From the cell containing the given text, extract its center point as [x, y] coordinate. 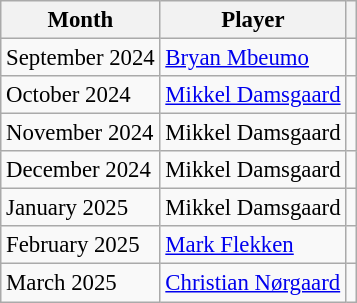
November 2024 [80, 133]
October 2024 [80, 95]
Mark Flekken [253, 245]
Player [253, 20]
September 2024 [80, 58]
February 2025 [80, 245]
Bryan Mbeumo [253, 58]
Month [80, 20]
January 2025 [80, 208]
Christian Nørgaard [253, 283]
December 2024 [80, 170]
March 2025 [80, 283]
